Scan for the cell matching the given text and deliver its (X, Y) coordinate at center. 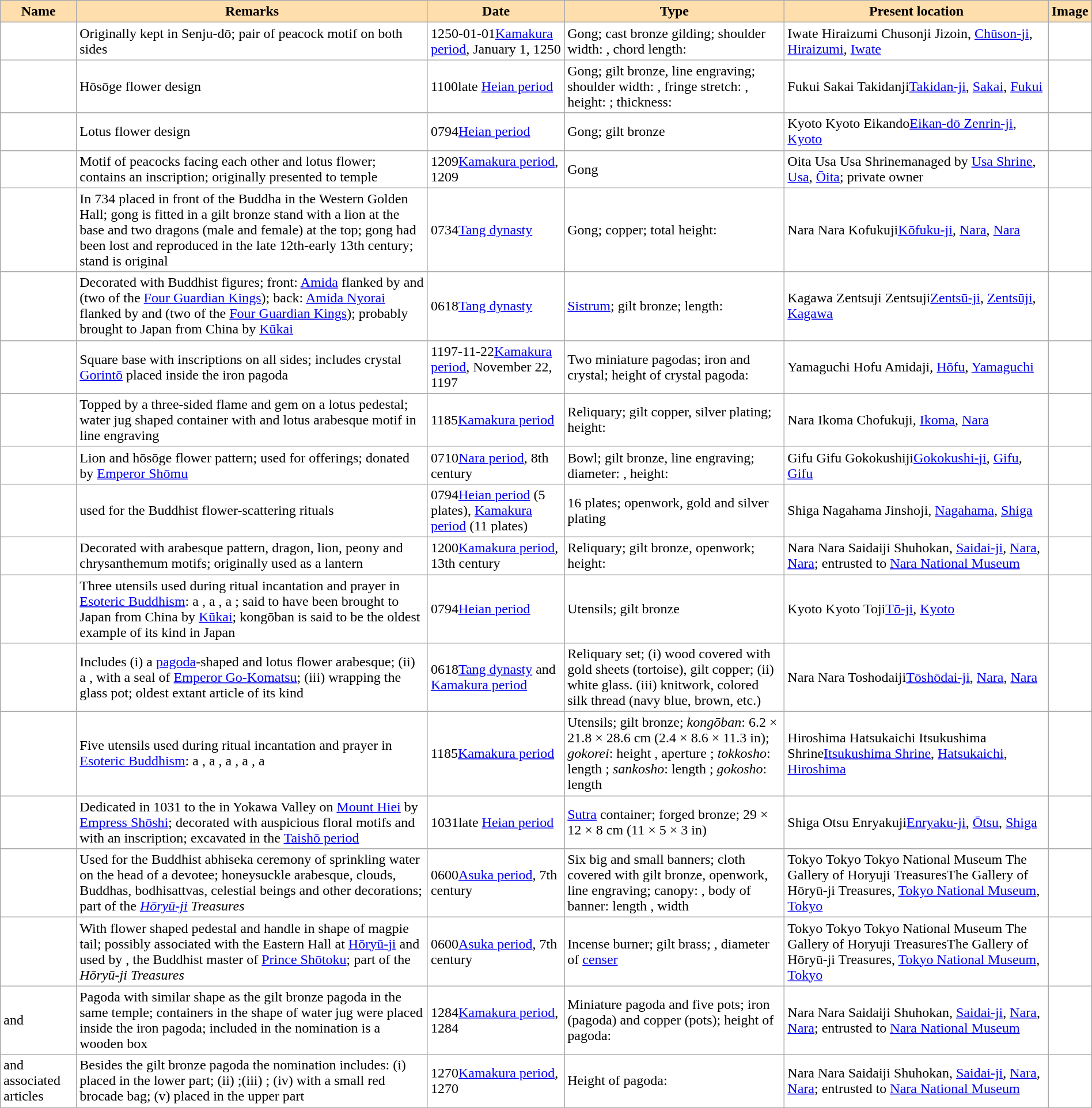
Present location (916, 12)
Gong; copper; total height: (674, 230)
Topped by a three-sided flame and gem on a lotus pedestal; water jug shaped container with and lotus arabesque motif in line engraving (252, 420)
Reliquary; gilt bronze, openwork; height: (674, 555)
Nara Nara ToshodaijiTōshōdai-ji, Nara, Nara (916, 677)
Two miniature pagodas; iron and crystal; height of crystal pagoda: (674, 367)
Height of pagoda: (674, 1081)
Yamaguchi Hofu Amidaji, Hōfu, Yamaguchi (916, 367)
Fukui Sakai TakidanjiTakidan-ji, Sakai, Fukui (916, 86)
Gong (674, 169)
Date (495, 12)
Image (1070, 12)
1200Kamakura period, 13th century (495, 555)
Incense burner; gilt brass; , diameter of censer (674, 951)
0794Heian period (5 plates), Kamakura period (11 plates) (495, 510)
1031late Heian period (495, 822)
used for the Buddhist flower-scattering rituals (252, 510)
Bowl; gilt bronze, line engraving; diameter: , height: (674, 465)
Nara Nara KofukujiKōfuku-ji, Nara, Nara (916, 230)
Gong; gilt bronze, line engraving; shoulder width: , fringe stretch: , height: ; thickness: (674, 86)
16 plates; openwork, gold and silver plating (674, 510)
Sutra container; forged bronze; 29 × 12 × 8 cm (11 × 5 × 3 in) (674, 822)
1284Kamakura period, 1284 (495, 1020)
Lotus flower design (252, 131)
Gong; cast bronze gilding; shoulder width: , chord length: (674, 41)
Utensils; gilt bronze (674, 609)
Lion and hōsōge flower pattern; used for offerings; donated by Emperor Shōmu (252, 465)
1270Kamakura period, 1270 (495, 1081)
Type (674, 12)
Shiga Otsu EnryakujiEnryaku-ji, Ōtsu, Shiga (916, 822)
Square base with inscriptions on all sides; includes crystal Gorintō placed inside the iron pagoda (252, 367)
Gong; gilt bronze (674, 131)
Remarks (252, 12)
Iwate Hiraizumi Chusonji Jizoin, Chūson-ji, Hiraizumi, Iwate (916, 41)
0710Nara period, 8th century (495, 465)
and associated articles (39, 1081)
Miniature pagoda and five pots; iron (pagoda) and copper (pots); height of pagoda: (674, 1020)
Six big and small banners; cloth covered with gilt bronze, openwork, line engraving; canopy: , body of banner: length , width (674, 883)
Motif of peacocks facing each other and lotus flower; contains an inscription; originally presented to temple (252, 169)
1209Kamakura period, 1209 (495, 169)
1197-11-22Kamakura period, November 22, 1197 (495, 367)
1100late Heian period (495, 86)
Shiga Nagahama Jinshoji, Nagahama, Shiga (916, 510)
and (39, 1020)
Hiroshima Hatsukaichi Itsukushima ShrineItsukushima Shrine, Hatsukaichi, Hiroshima (916, 754)
0618Tang dynasty and Kamakura period (495, 677)
Decorated with arabesque pattern, dragon, lion, peony and chrysanthemum motifs; originally used as a lantern (252, 555)
Sistrum; gilt bronze; length: (674, 306)
Kyoto Kyoto TojiTō-ji, Kyoto (916, 609)
1250-01-01Kamakura period, January 1, 1250 (495, 41)
Hōsōge flower design (252, 86)
Reliquary; gilt copper, silver plating; height: (674, 420)
Gifu Gifu GokokushijiGokokushi-ji, Gifu, Gifu (916, 465)
Originally kept in Senju-dō; pair of peacock motif on both sides (252, 41)
Kyoto Kyoto EikandoEikan-dō Zenrin-ji, Kyoto (916, 131)
Name (39, 12)
0734Tang dynasty (495, 230)
Kagawa Zentsuji ZentsujiZentsū-ji, Zentsūji, Kagawa (916, 306)
Oita Usa Usa Shrinemanaged by Usa Shrine, Usa, Ōita; private owner (916, 169)
Five utensils used during ritual incantation and prayer in Esoteric Buddhism: a , a , a , a , a (252, 754)
Nara Ikoma Chofukuji, Ikoma, Nara (916, 420)
0618Tang dynasty (495, 306)
